Find where the given text appears and provide that cell's center as [X, Y] coordinate. 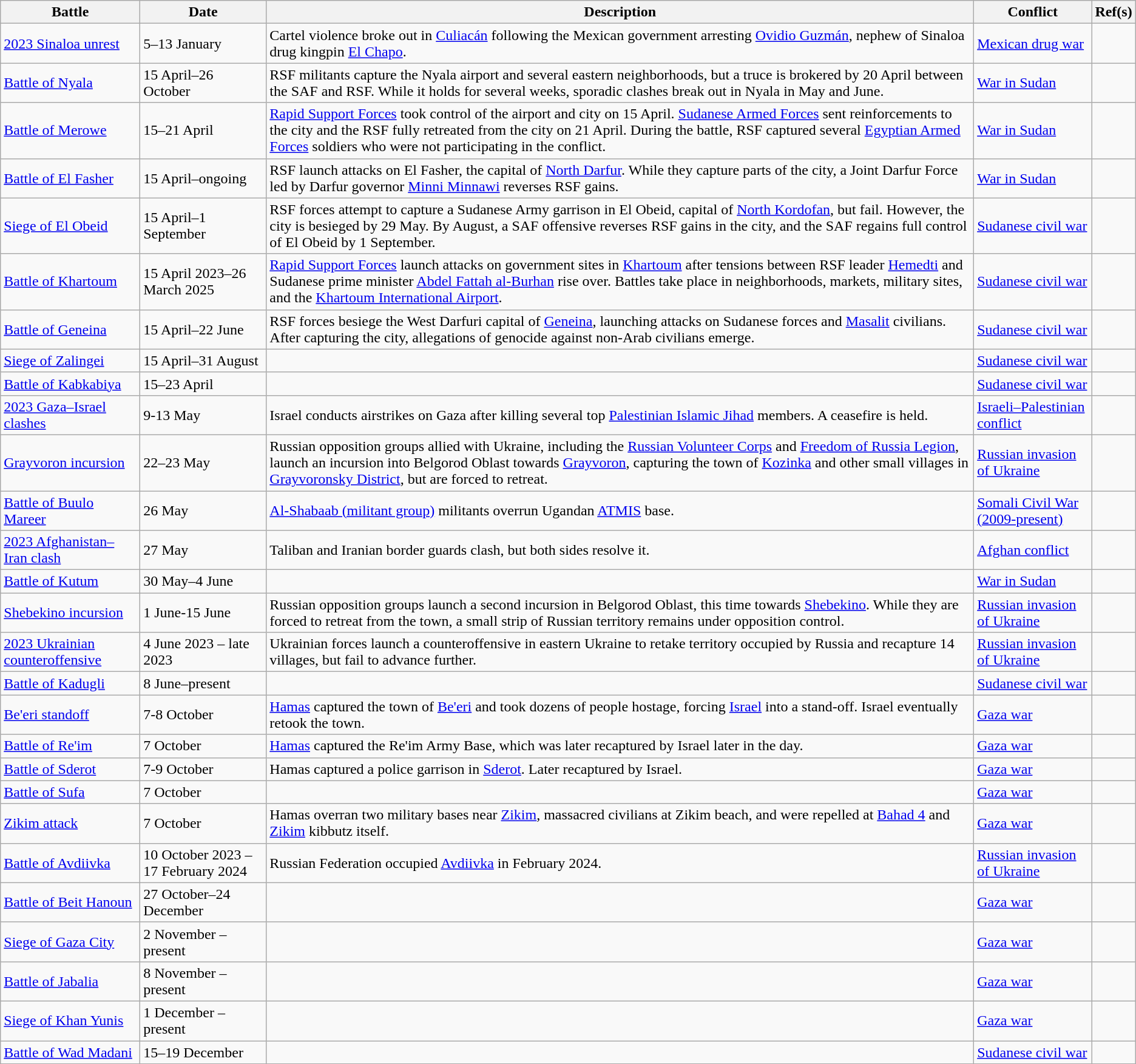
27 October–24 December [203, 902]
Battle [70, 12]
Al-Shabaab (militant group) militants overrun Ugandan ATMIS base. [620, 510]
Be'eri standoff [70, 715]
10 October 2023 – 17 February 2024 [203, 863]
Battle of Kadugli [70, 683]
Grayvoron incursion [70, 463]
Battle of Wad Madani [70, 1052]
Battle of Kutum [70, 581]
Hamas overran two military bases near Zikim, massacred civilians at Zikim beach, and were repelled at Bahad 4 and Zikim kibbutz itself. [620, 823]
Battle of Re'im [70, 746]
26 May [203, 510]
Hamas captured a police garrison in Sderot. Later recaptured by Israel. [620, 769]
15 April 2023–26 March 2025 [203, 282]
15 April–1 September [203, 226]
Conflict [1033, 12]
15 April–ongoing [203, 178]
Siege of Gaza City [70, 942]
2023 Sinaloa unrest [70, 44]
27 May [203, 550]
30 May–4 June [203, 581]
Somali Civil War (2009-present) [1033, 510]
Battle of Nyala [70, 83]
15–23 April [203, 384]
Description [620, 12]
Battle of Beit Hanoun [70, 902]
Israeli–Palestinian conflict [1033, 415]
Battle of Buulo Mareer [70, 510]
Shebekino incursion [70, 613]
7-9 October [203, 769]
22–23 May [203, 463]
Battle of Avdiivka [70, 863]
Battle of El Fasher [70, 178]
Battle of Khartoum [70, 282]
Cartel violence broke out in Culiacán following the Mexican government arresting Ovidio Guzmán, nephew of Sinaloa drug kingpin El Chapo. [620, 44]
2 November – present [203, 942]
15–19 December [203, 1052]
Siege of Khan Yunis [70, 1021]
7-8 October [203, 715]
Siege of Zalingei [70, 361]
Russian Federation occupied Avdiivka in February 2024. [620, 863]
15–21 April [203, 130]
Battle of Geneina [70, 329]
Ref(s) [1114, 12]
2023 Gaza–Israel clashes [70, 415]
Hamas captured the Re'im Army Base, which was later recaptured by Israel later in the day. [620, 746]
2023 Ukrainian counteroffensive [70, 652]
Israel conducts airstrikes on Gaza after killing several top Palestinian Islamic Jihad members. A ceasefire is held. [620, 415]
Siege of El Obeid [70, 226]
Taliban and Iranian border guards clash, but both sides resolve it. [620, 550]
Battle of Sufa [70, 792]
Battle of Kabkabiya [70, 384]
8 June–present [203, 683]
Zikim attack [70, 823]
4 June 2023 – late 2023 [203, 652]
8 November – present [203, 981]
1 December – present [203, 1021]
5–13 January [203, 44]
Battle of Merowe [70, 130]
15 April–31 August [203, 361]
15 April–22 June [203, 329]
Battle of Jabalia [70, 981]
Date [203, 12]
9-13 May [203, 415]
Afghan conflict [1033, 550]
1 June-15 June [203, 613]
Hamas captured the town of Be'eri and took dozens of people hostage, forcing Israel into a stand-off. Israel eventually retook the town. [620, 715]
Mexican drug war [1033, 44]
15 April–26 October [203, 83]
Battle of Sderot [70, 769]
2023 Afghanistan–Iran clash [70, 550]
